From the cell containing the given text, extract its center point as (X, Y) coordinate. 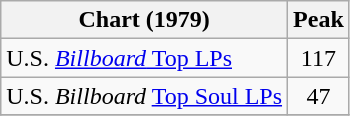
Chart (1979) (144, 20)
47 (319, 96)
U.S. Billboard Top LPs (144, 58)
117 (319, 58)
U.S. Billboard Top Soul LPs (144, 96)
Peak (319, 20)
